Capture the cell that displays the provided text and extract its [x, y] central coordinate. 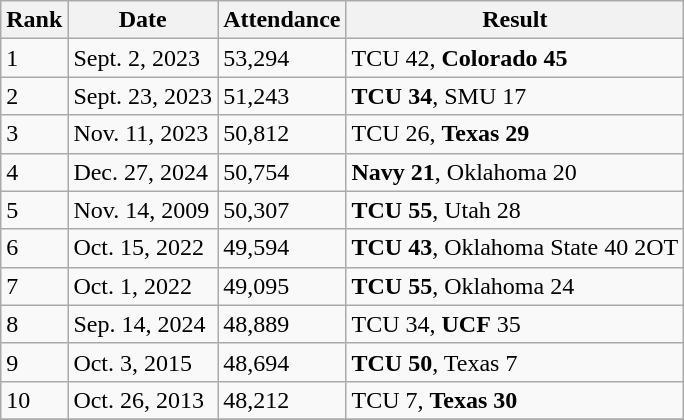
Rank [34, 20]
53,294 [282, 58]
Sep. 14, 2024 [143, 324]
50,812 [282, 134]
Sept. 2, 2023 [143, 58]
48,694 [282, 362]
2 [34, 96]
9 [34, 362]
6 [34, 248]
TCU 34, UCF 35 [515, 324]
TCU 50, Texas 7 [515, 362]
1 [34, 58]
3 [34, 134]
TCU 42, Colorado 45 [515, 58]
Oct. 1, 2022 [143, 286]
Nov. 11, 2023 [143, 134]
8 [34, 324]
Navy 21, Oklahoma 20 [515, 172]
51,243 [282, 96]
Nov. 14, 2009 [143, 210]
Attendance [282, 20]
49,095 [282, 286]
10 [34, 400]
Oct. 26, 2013 [143, 400]
Dec. 27, 2024 [143, 172]
50,307 [282, 210]
5 [34, 210]
Result [515, 20]
TCU 43, Oklahoma State 40 2OT [515, 248]
4 [34, 172]
TCU 55, Utah 28 [515, 210]
TCU 34, SMU 17 [515, 96]
50,754 [282, 172]
48,212 [282, 400]
TCU 7, Texas 30 [515, 400]
TCU 26, Texas 29 [515, 134]
Oct. 15, 2022 [143, 248]
49,594 [282, 248]
7 [34, 286]
TCU 55, Oklahoma 24 [515, 286]
Date [143, 20]
Sept. 23, 2023 [143, 96]
48,889 [282, 324]
Oct. 3, 2015 [143, 362]
